Return [x, y] of the center of cell containing provided text 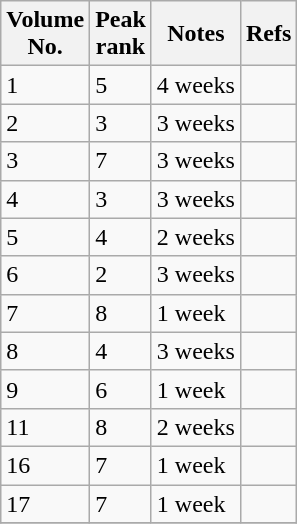
16 [46, 465]
4 weeks [196, 85]
1 [46, 85]
17 [46, 503]
11 [46, 427]
Peakrank [121, 34]
9 [46, 389]
VolumeNo. [46, 34]
Refs [268, 34]
Notes [196, 34]
